Extract the (x, y) coordinate from the center of the cell holding the provided text.  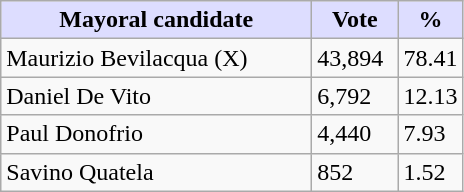
% (430, 20)
7.93 (430, 134)
Savino Quatela (156, 172)
43,894 (355, 58)
Paul Donofrio (156, 134)
Vote (355, 20)
852 (355, 172)
Mayoral candidate (156, 20)
6,792 (355, 96)
78.41 (430, 58)
Daniel De Vito (156, 96)
12.13 (430, 96)
Maurizio Bevilacqua (X) (156, 58)
1.52 (430, 172)
4,440 (355, 134)
